Scan for the cell matching the given text and deliver its (x, y) coordinate at center. 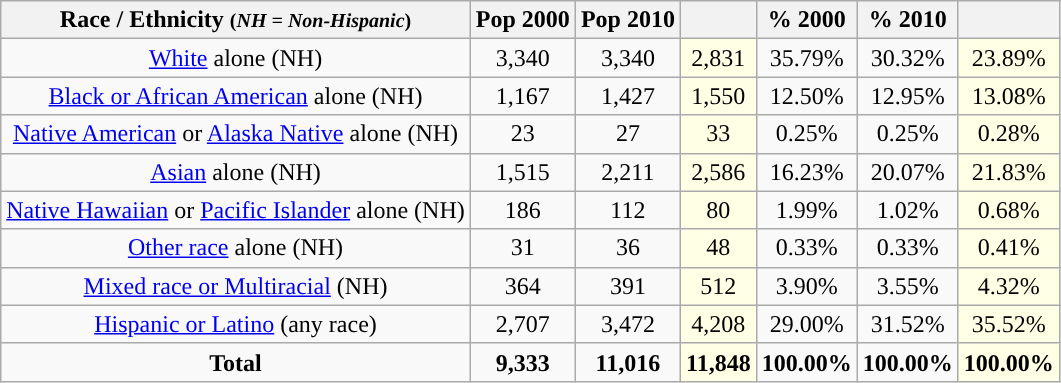
512 (718, 286)
Native American or Alaska Native alone (NH) (236, 134)
9,333 (522, 362)
364 (522, 286)
12.50% (806, 96)
Mixed race or Multiracial (NH) (236, 286)
2,586 (718, 172)
2,707 (522, 324)
Other race alone (NH) (236, 248)
Pop 2000 (522, 20)
11,848 (718, 362)
1,167 (522, 96)
112 (628, 210)
36 (628, 248)
0.28% (1008, 134)
% 2010 (908, 20)
Asian alone (NH) (236, 172)
186 (522, 210)
Total (236, 362)
1,427 (628, 96)
13.08% (1008, 96)
16.23% (806, 172)
80 (718, 210)
31 (522, 248)
391 (628, 286)
48 (718, 248)
3,472 (628, 324)
12.95% (908, 96)
1,550 (718, 96)
29.00% (806, 324)
1.99% (806, 210)
3.90% (806, 286)
4,208 (718, 324)
Black or African American alone (NH) (236, 96)
Pop 2010 (628, 20)
2,211 (628, 172)
20.07% (908, 172)
11,016 (628, 362)
33 (718, 134)
1,515 (522, 172)
0.41% (1008, 248)
35.52% (1008, 324)
21.83% (1008, 172)
23.89% (1008, 58)
White alone (NH) (236, 58)
Race / Ethnicity (NH = Non-Hispanic) (236, 20)
Hispanic or Latino (any race) (236, 324)
27 (628, 134)
30.32% (908, 58)
0.68% (1008, 210)
1.02% (908, 210)
4.32% (1008, 286)
3.55% (908, 286)
35.79% (806, 58)
Native Hawaiian or Pacific Islander alone (NH) (236, 210)
31.52% (908, 324)
23 (522, 134)
% 2000 (806, 20)
2,831 (718, 58)
